Output the (X, Y) coordinate of the center of the cell containing the given text.  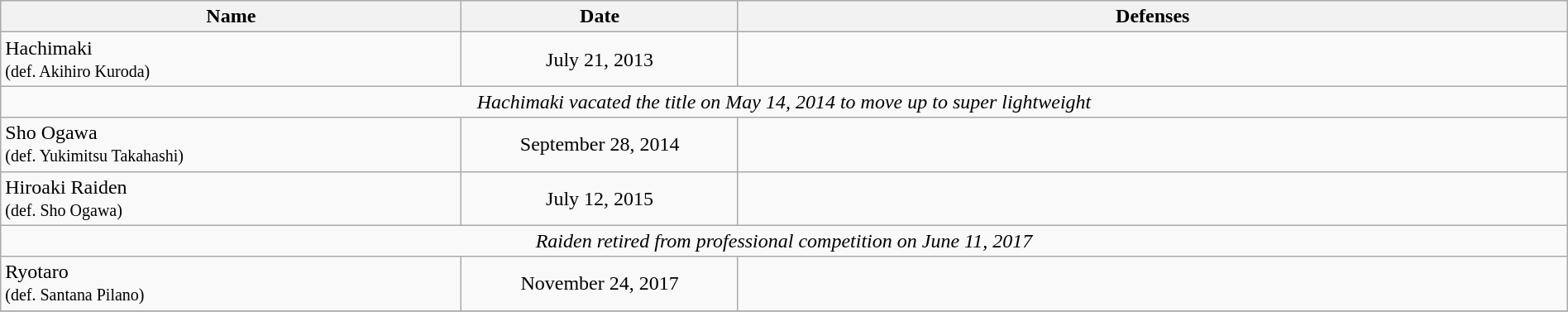
Hachimaki (def. Akihiro Kuroda) (232, 60)
July 12, 2015 (600, 199)
September 28, 2014 (600, 144)
Defenses (1153, 17)
November 24, 2017 (600, 283)
Sho Ogawa (def. Yukimitsu Takahashi) (232, 144)
Date (600, 17)
Name (232, 17)
Ryotaro (def. Santana Pilano) (232, 283)
Hiroaki Raiden (def. Sho Ogawa) (232, 199)
July 21, 2013 (600, 60)
Raiden retired from professional competition on June 11, 2017 (784, 241)
Hachimaki vacated the title on May 14, 2014 to move up to super lightweight (784, 102)
